Detect which cell encompasses the target text, then output its [x, y] center coordinate. 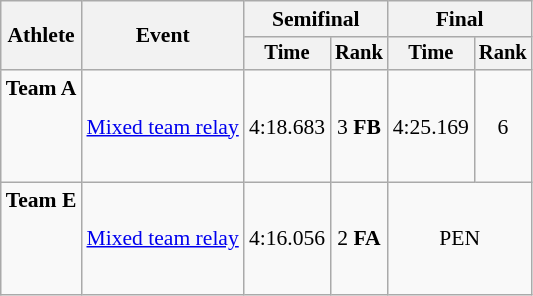
Semifinal [316, 19]
Final [460, 19]
4:16.056 [287, 239]
Athlete [42, 36]
Team E [42, 239]
3 FB [359, 126]
Team A [42, 126]
4:18.683 [287, 126]
PEN [460, 239]
2 FA [359, 239]
Event [162, 36]
6 [503, 126]
4:25.169 [431, 126]
